Search for the cell housing the specified text and yield its [X, Y] center coordinate. 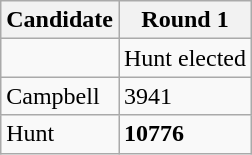
3941 [184, 96]
Round 1 [184, 20]
10776 [184, 134]
Campbell [60, 96]
Hunt elected [184, 58]
Hunt [60, 134]
Candidate [60, 20]
